Return [X, Y] of the center of cell containing provided text 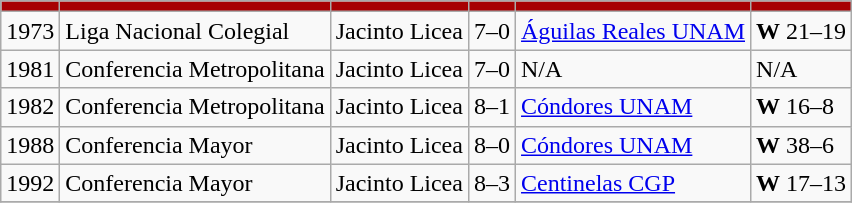
1973 [30, 31]
Centinelas CGP [634, 183]
W 38–6 [802, 145]
W 16–8 [802, 107]
W 17–13 [802, 183]
1988 [30, 145]
8–1 [492, 107]
1981 [30, 69]
1992 [30, 183]
1982 [30, 107]
W 21–19 [802, 31]
8–0 [492, 145]
8–3 [492, 183]
Águilas Reales UNAM [634, 31]
Liga Nacional Colegial [195, 31]
